Find where the given text appears and provide that cell's center as [X, Y] coordinate. 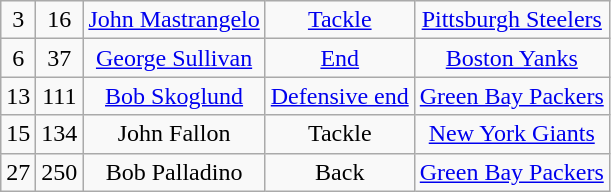
Back [340, 172]
Boston Yanks [512, 58]
37 [60, 58]
27 [18, 172]
3 [18, 20]
13 [18, 96]
Bob Skoglund [174, 96]
15 [18, 134]
6 [18, 58]
John Fallon [174, 134]
John Mastrangelo [174, 20]
New York Giants [512, 134]
134 [60, 134]
16 [60, 20]
Defensive end [340, 96]
End [340, 58]
Bob Palladino [174, 172]
250 [60, 172]
111 [60, 96]
George Sullivan [174, 58]
Pittsburgh Steelers [512, 20]
